For the text-containing cell, return its midpoint in (X, Y) coordinate format. 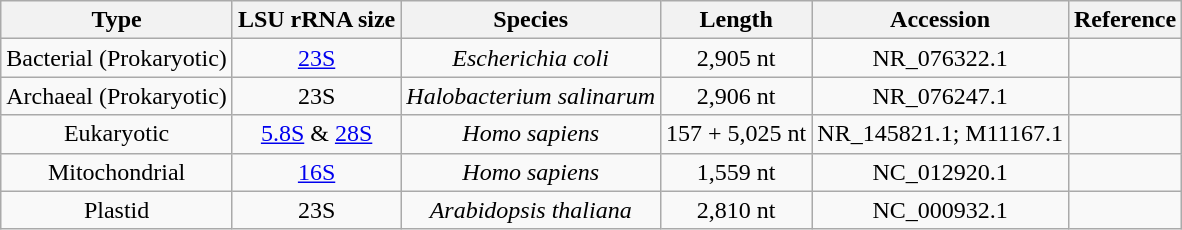
Eukaryotic (117, 134)
Archaeal (Prokaryotic) (117, 96)
NC_012920.1 (940, 172)
Type (117, 20)
2,905 nt (736, 58)
Mitochondrial (117, 172)
Reference (1124, 20)
Accession (940, 20)
157 + 5,025 nt (736, 134)
NR_145821.1; M11167.1 (940, 134)
Arabidopsis thaliana (531, 210)
NR_076322.1 (940, 58)
2,906 nt (736, 96)
1,559 nt (736, 172)
Halobacterium salinarum (531, 96)
Escherichia coli (531, 58)
16S (316, 172)
2,810 nt (736, 210)
Length (736, 20)
Species (531, 20)
Bacterial (Prokaryotic) (117, 58)
LSU rRNA size (316, 20)
Plastid (117, 210)
5.8S & 28S (316, 134)
NR_076247.1 (940, 96)
NC_000932.1 (940, 210)
